Locate the cell with the specified text and output its (x, y) center coordinate. 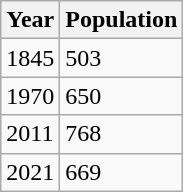
669 (122, 172)
2021 (30, 172)
Population (122, 20)
1845 (30, 58)
503 (122, 58)
650 (122, 96)
Year (30, 20)
768 (122, 134)
2011 (30, 134)
1970 (30, 96)
